Find where the given text appears and provide that cell's center as [X, Y] coordinate. 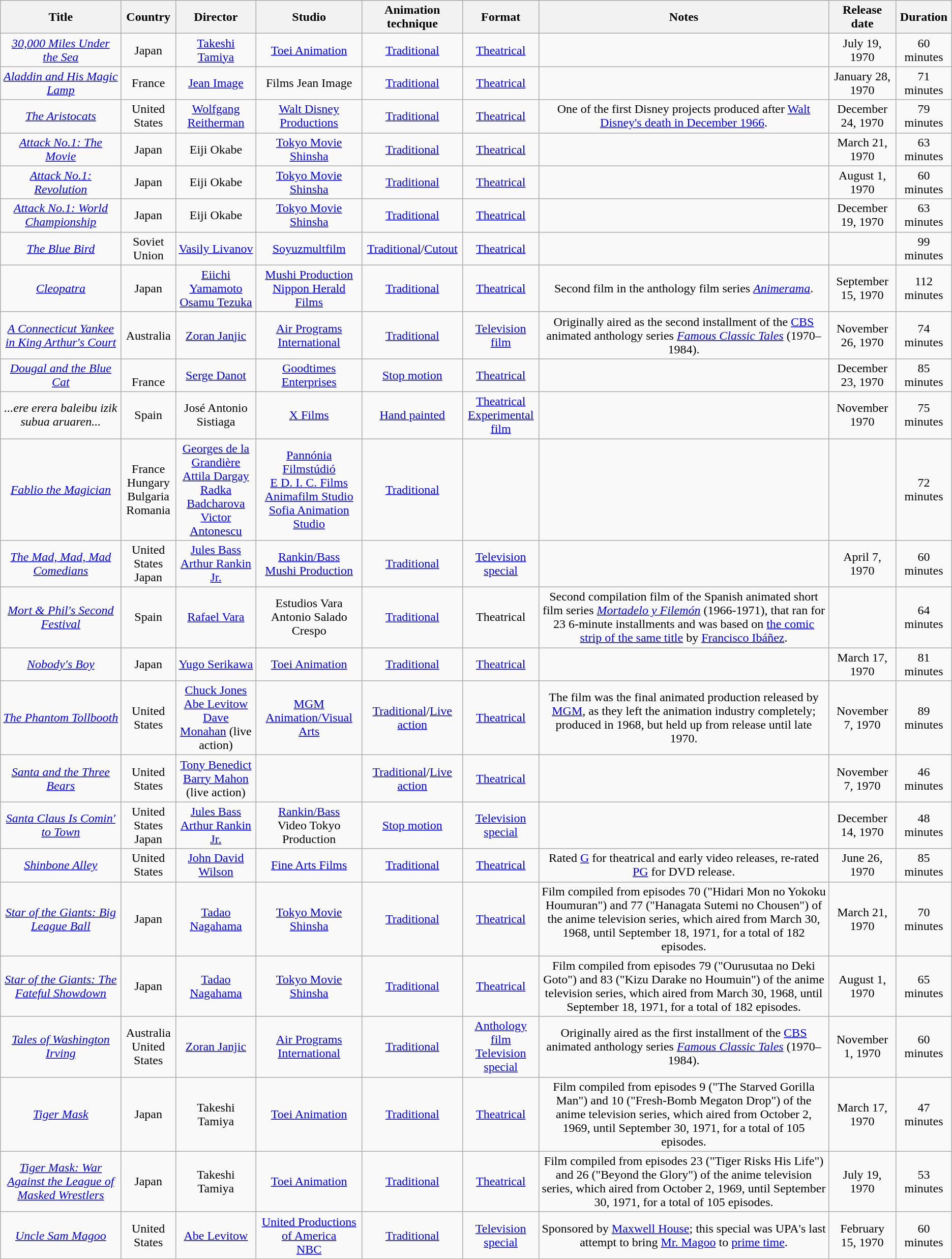
...ere erera baleibu izik subua aruaren... [61, 415]
Wolfgang Reitherman [216, 116]
Star of the Giants: Big League Ball [61, 919]
Goodtimes Enterprises [309, 375]
64 minutes [924, 617]
Georges de la Grandière Attila Dargay Radka Badcharova Victor Antonescu [216, 489]
Rankin/Bass Mushi Production [309, 564]
Rated G for theatrical and early video releases, re-rated PG for DVD release. [684, 865]
Mort & Phil's Second Festival [61, 617]
Chuck Jones Abe Levitow Dave Monahan (live action) [216, 718]
Australia United States [148, 1046]
Attack No.1: The Movie [61, 149]
112 minutes [924, 288]
75 minutes [924, 415]
Estudios Vara Antonio Salado Crespo [309, 617]
53 minutes [924, 1182]
Attack No.1: Revolution [61, 182]
Release date [862, 17]
47 minutes [924, 1114]
Eiichi Yamamoto Osamu Tezuka [216, 288]
Television film [501, 335]
Soviet Union [148, 248]
Films Jean Image [309, 83]
June 26, 1970 [862, 865]
Anthology film Television special [501, 1046]
Soyuzmultfilm [309, 248]
Uncle Sam Magoo [61, 1235]
Yugo Serikawa [216, 664]
Abe Levitow [216, 1235]
Studio [309, 17]
Tony Benedict Barry Mahon (live action) [216, 778]
Director [216, 17]
Theatrical Experimental film [501, 415]
Shinbone Alley [61, 865]
Rafael Vara [216, 617]
46 minutes [924, 778]
Animation technique [412, 17]
United Productions of America NBC [309, 1235]
Santa and the Three Bears [61, 778]
Santa Claus Is Comin' to Town [61, 825]
February 15, 1970 [862, 1235]
Fablio the Magician [61, 489]
Tales of Washington Irving [61, 1046]
Pannónia Filmstúdió E D. I. C. Films Animafilm Studio Sofia Animation Studio [309, 489]
Country [148, 17]
Duration [924, 17]
Walt Disney Productions [309, 116]
December 23, 1970 [862, 375]
José Antonio Sistiaga [216, 415]
The Aristocats [61, 116]
September 15, 1970 [862, 288]
Australia [148, 335]
Tiger Mask: War Against the League of Masked Wrestlers [61, 1182]
Nobody's Boy [61, 664]
89 minutes [924, 718]
Cleopatra [61, 288]
70 minutes [924, 919]
December 24, 1970 [862, 116]
November 26, 1970 [862, 335]
79 minutes [924, 116]
December 14, 1970 [862, 825]
30,000 Miles Under the Sea [61, 50]
Aladdin and His Magic Lamp [61, 83]
72 minutes [924, 489]
France Hungary Bulgaria Romania [148, 489]
99 minutes [924, 248]
65 minutes [924, 986]
Tiger Mask [61, 1114]
The Phantom Tollbooth [61, 718]
Notes [684, 17]
Vasily Livanov [216, 248]
Hand painted [412, 415]
Originally aired as the second installment of the CBS animated anthology series Famous Classic Tales (1970–1984). [684, 335]
The Mad, Mad, Mad Comedians [61, 564]
One of the first Disney projects produced after Walt Disney's death in December 1966. [684, 116]
The Blue Bird [61, 248]
Rankin/Bass Video Tokyo Production [309, 825]
Serge Danot [216, 375]
Format [501, 17]
71 minutes [924, 83]
November 1, 1970 [862, 1046]
November 1970 [862, 415]
Mushi Production Nippon Herald Films [309, 288]
X Films [309, 415]
74 minutes [924, 335]
April 7, 1970 [862, 564]
John David Wilson [216, 865]
Jean Image [216, 83]
December 19, 1970 [862, 216]
Sponsored by Maxwell House; this special was UPA's last attempt to bring Mr. Magoo to prime time. [684, 1235]
81 minutes [924, 664]
January 28, 1970 [862, 83]
Star of the Giants: The Fateful Showdown [61, 986]
48 minutes [924, 825]
Traditional/Cutout [412, 248]
A Connecticut Yankee in King Arthur's Court [61, 335]
Second film in the anthology film series Animerama. [684, 288]
MGM Animation/Visual Arts [309, 718]
Originally aired as the first installment of the CBS animated anthology series Famous Classic Tales (1970–1984). [684, 1046]
Fine Arts Films [309, 865]
Attack No.1: World Championship [61, 216]
Dougal and the Blue Cat [61, 375]
Title [61, 17]
